Detect which cell encompasses the target text, then output its [x, y] center coordinate. 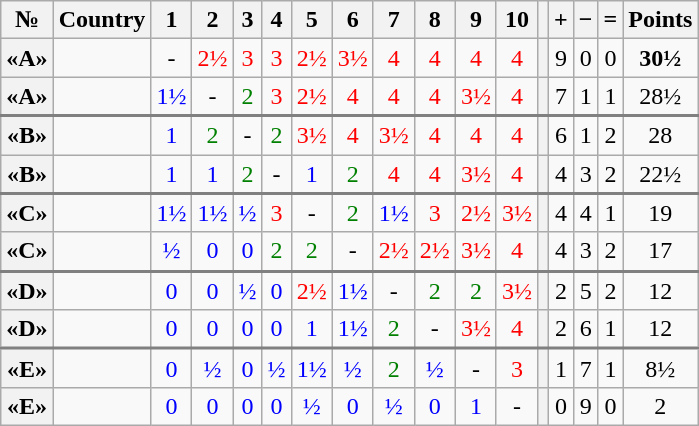
30½ [660, 58]
28 [660, 136]
+ [562, 20]
17 [660, 252]
№ [27, 20]
Country [102, 20]
19 [660, 212]
− [586, 20]
22½ [660, 174]
= [610, 20]
Points [660, 20]
10 [516, 20]
8½ [660, 368]
8 [434, 20]
28½ [660, 96]
